Identify which cell holds the provided text, then report its [x, y] central coordinate. 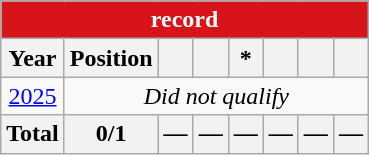
0/1 [111, 134]
record [185, 20]
* [246, 58]
Year [33, 58]
Total [33, 134]
2025 [33, 96]
Position [111, 58]
Did not qualify [216, 96]
